Search for the cell housing the specified text and yield its [x, y] center coordinate. 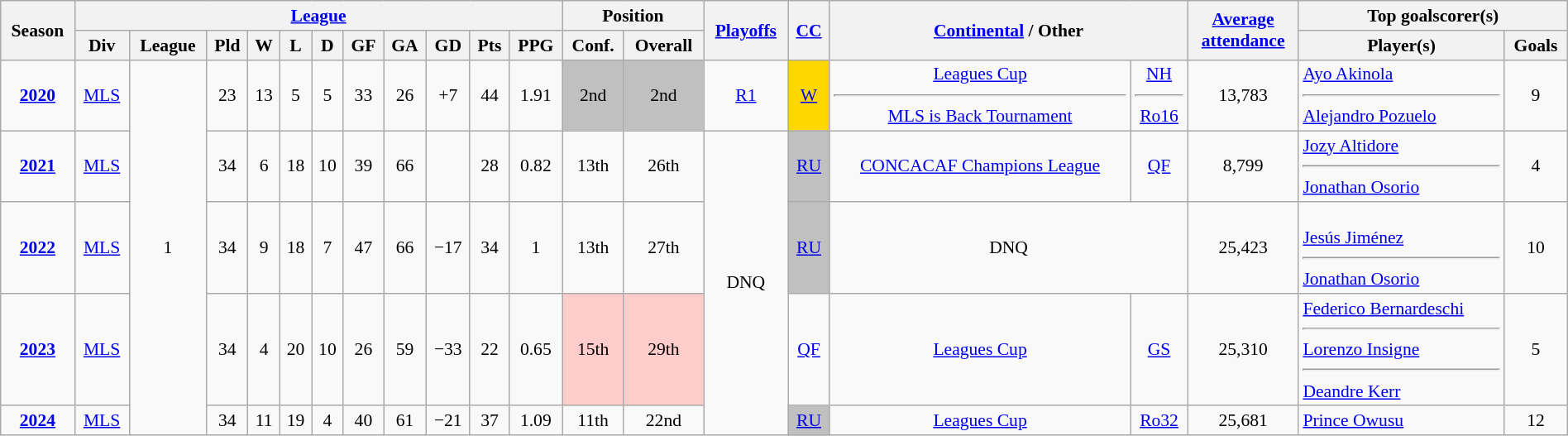
L [295, 46]
Conf. [593, 46]
33 [364, 95]
−33 [448, 350]
Season [38, 30]
25,423 [1243, 248]
61 [405, 421]
GF [364, 46]
25,681 [1243, 421]
39 [364, 166]
Pld [227, 46]
0.65 [536, 350]
Position [633, 16]
D [327, 46]
1.91 [536, 95]
Div [102, 46]
27th [663, 248]
40 [364, 421]
Goals [1537, 46]
47 [364, 248]
Federico Bernardeschi Lorenzo Insigne Deandre Kerr [1401, 350]
15th [593, 350]
GS [1159, 350]
Continental / Other [1009, 30]
59 [405, 350]
19 [295, 421]
28 [490, 166]
6 [264, 166]
22 [490, 350]
25,310 [1243, 350]
−21 [448, 421]
CC [809, 30]
GA [405, 46]
Leagues CupMLS is Back Tournament [980, 95]
Ayo Akinola Alejandro Pozuelo [1401, 95]
37 [490, 421]
2021 [38, 166]
11th [593, 421]
26th [663, 166]
29th [663, 350]
20 [295, 350]
12 [1537, 421]
−17 [448, 248]
13,783 [1243, 95]
Ro32 [1159, 421]
0.82 [536, 166]
Overall [663, 46]
Playoffs [746, 30]
Prince Owusu [1401, 421]
2022 [38, 248]
Player(s) [1401, 46]
13 [264, 95]
Jozy Altidore Jonathan Osorio [1401, 166]
22nd [663, 421]
23 [227, 95]
Average attendance [1243, 30]
8,799 [1243, 166]
2024 [38, 421]
1.09 [536, 421]
44 [490, 95]
+7 [448, 95]
GD [448, 46]
Jesús Jiménez Jonathan Osorio [1401, 248]
Pts [490, 46]
2020 [38, 95]
Top goalscorer(s) [1432, 16]
2023 [38, 350]
PPG [536, 46]
7 [327, 248]
11 [264, 421]
CONCACAF Champions League [980, 166]
NHRo16 [1159, 95]
R1 [746, 95]
